Return [X, Y] of the center of cell containing provided text 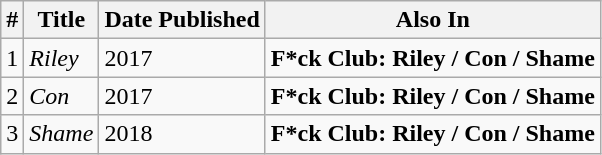
Also In [432, 20]
Date Published [182, 20]
1 [12, 58]
Title [62, 20]
# [12, 20]
2018 [182, 134]
2 [12, 96]
3 [12, 134]
Con [62, 96]
Riley [62, 58]
Shame [62, 134]
